Determine the (X, Y) coordinate at the center of the cell enclosing the given text.  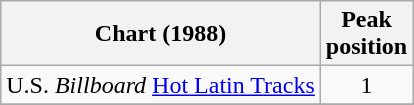
1 (366, 85)
Chart (1988) (161, 34)
Peakposition (366, 34)
U.S. Billboard Hot Latin Tracks (161, 85)
